Provide the (x, y) coordinate of the cell's center where the given text is located.  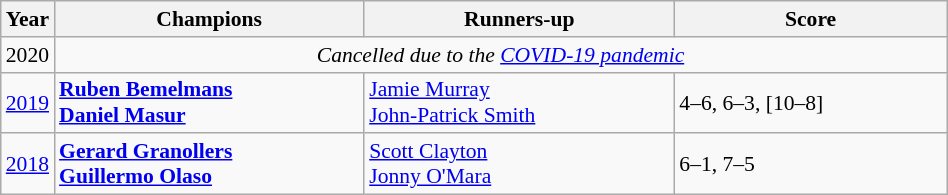
Runners-up (519, 19)
2018 (28, 164)
Champions (209, 19)
4–6, 6–3, [10–8] (810, 102)
Cancelled due to the COVID-19 pandemic (500, 55)
2019 (28, 102)
Year (28, 19)
6–1, 7–5 (810, 164)
Ruben Bemelmans Daniel Masur (209, 102)
Jamie Murray John-Patrick Smith (519, 102)
2020 (28, 55)
Score (810, 19)
Scott Clayton Jonny O'Mara (519, 164)
Gerard Granollers Guillermo Olaso (209, 164)
